For the text-containing cell, return its midpoint in [x, y] coordinate format. 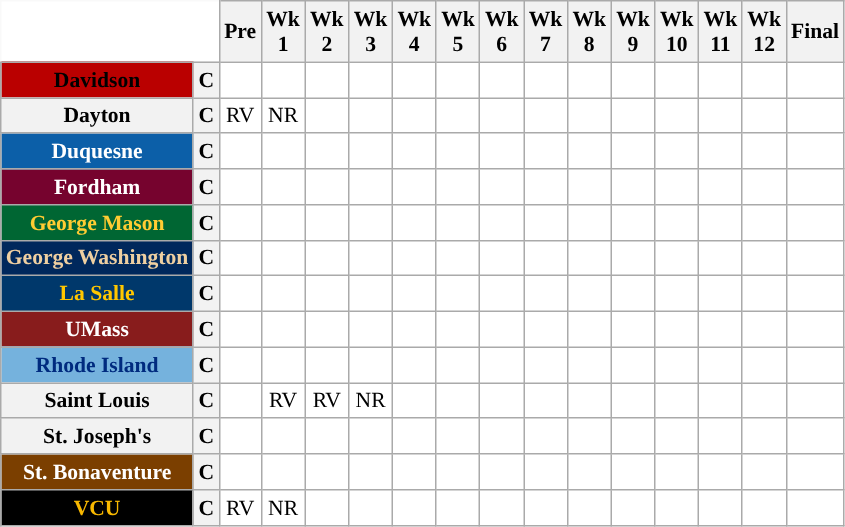
Final [815, 32]
Fordham [98, 187]
Wk12 [764, 32]
Pre [240, 32]
Wk6 [502, 32]
St. Bonaventure [98, 472]
George Mason [98, 223]
Wk5 [458, 32]
La Salle [98, 294]
VCU [98, 508]
Wk1 [283, 32]
Wk2 [327, 32]
Wk9 [633, 32]
Wk7 [546, 32]
Saint Louis [98, 401]
Wk4 [414, 32]
UMass [98, 330]
Wk3 [371, 32]
George Washington [98, 258]
Wk10 [677, 32]
Duquesne [98, 152]
St. Joseph's [98, 437]
Wk8 [589, 32]
Dayton [98, 116]
Wk11 [721, 32]
Rhode Island [98, 365]
Davidson [98, 80]
